Find where the given text appears and provide that cell's center as [x, y] coordinate. 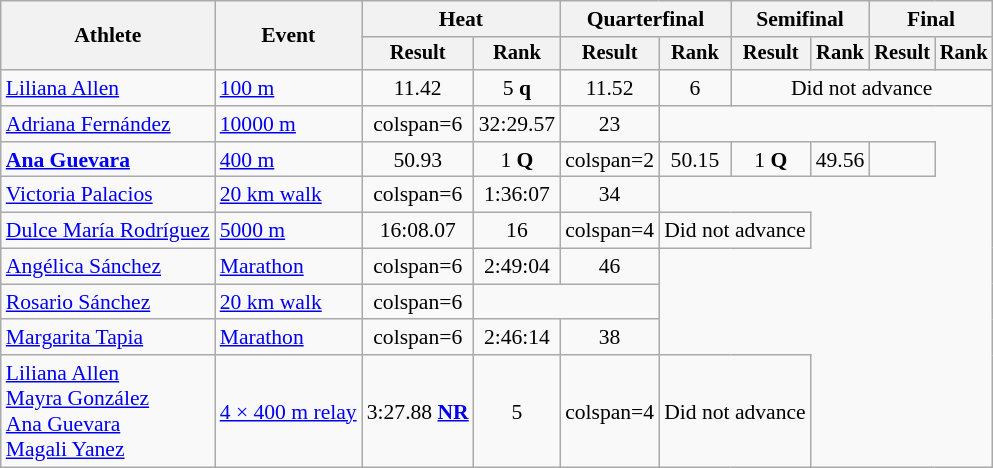
38 [610, 338]
2:49:04 [517, 267]
32:29.57 [517, 124]
16:08.07 [418, 231]
50.93 [418, 160]
Ana Guevara [108, 160]
Liliana Allen [108, 88]
50.15 [695, 160]
23 [610, 124]
10000 m [288, 124]
6 [695, 88]
colspan=2 [610, 160]
5 [517, 411]
4 × 400 m relay [288, 411]
Liliana AllenMayra GonzálezAna GuevaraMagali Yanez [108, 411]
400 m [288, 160]
11.42 [418, 88]
16 [517, 231]
Victoria Palacios [108, 195]
11.52 [610, 88]
Dulce María Rodríguez [108, 231]
Heat [461, 19]
100 m [288, 88]
1:36:07 [517, 195]
Semifinal [800, 19]
Margarita Tapia [108, 338]
5 q [517, 88]
Rosario Sánchez [108, 302]
Angélica Sánchez [108, 267]
2:46:14 [517, 338]
46 [610, 267]
34 [610, 195]
Athlete [108, 36]
49.56 [840, 160]
Adriana Fernández [108, 124]
Quarterfinal [646, 19]
Event [288, 36]
3:27.88 NR [418, 411]
Final [930, 19]
5000 m [288, 231]
